Capture the cell that displays the provided text and extract its [X, Y] central coordinate. 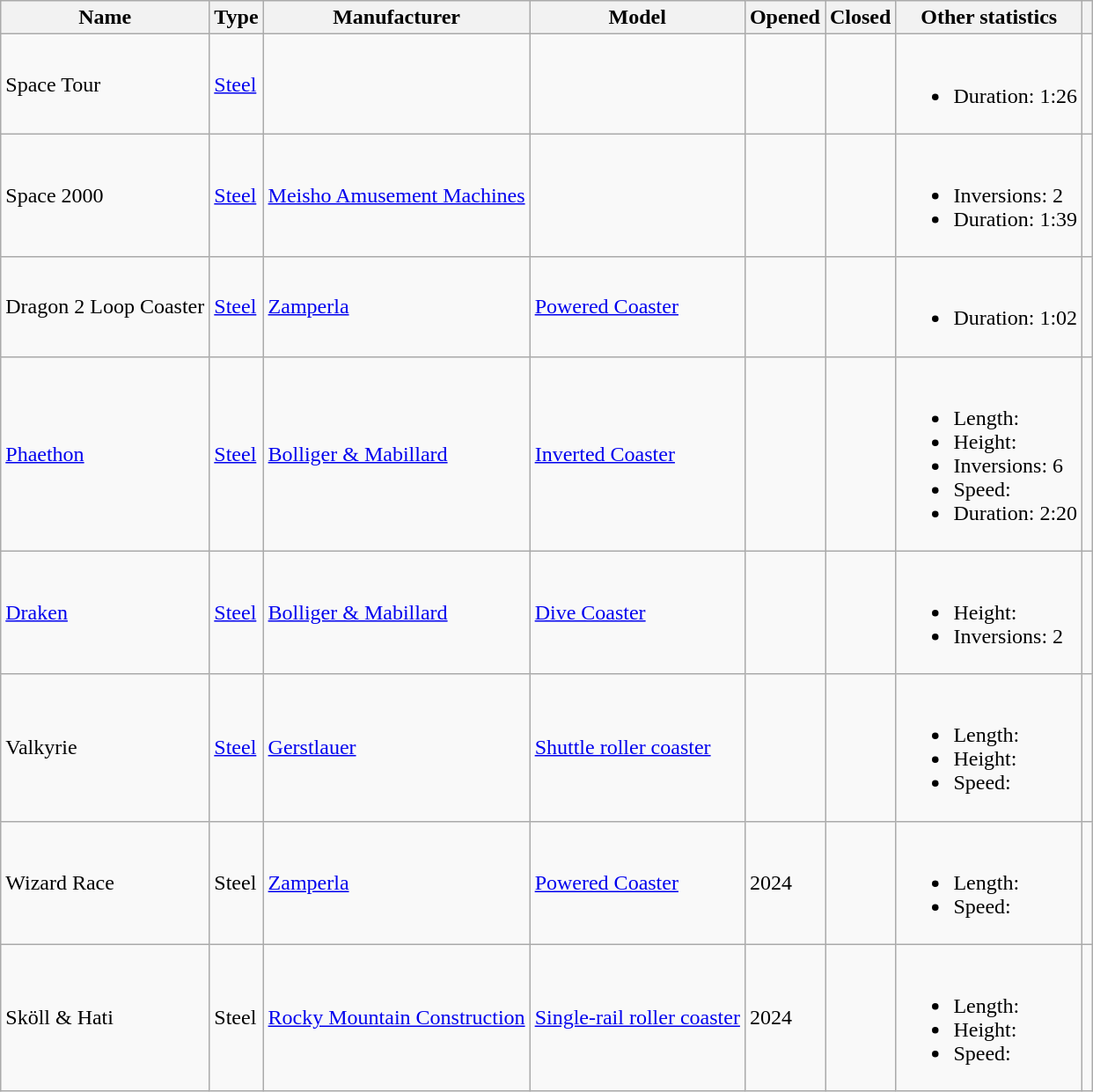
Length: Speed: [989, 883]
Sköll & Hati [106, 1017]
Model [637, 18]
Duration: 1:26 [989, 84]
Single-rail roller coaster [637, 1017]
Dive Coaster [637, 612]
Rocky Mountain Construction [396, 1017]
Duration: 1:02 [989, 306]
Meisho Amusement Machines [396, 195]
Wizard Race [106, 883]
Space 2000 [106, 195]
Draken [106, 612]
Other statistics [989, 18]
Opened [785, 18]
Valkyrie [106, 748]
Shuttle roller coaster [637, 748]
Length: Height: Inversions: 6Speed: Duration: 2:20 [989, 454]
Dragon 2 Loop Coaster [106, 306]
Phaethon [106, 454]
Space Tour [106, 84]
Height: Inversions: 2 [989, 612]
Closed [861, 18]
Type [236, 18]
Inversions: 2Duration: 1:39 [989, 195]
Manufacturer [396, 18]
Inverted Coaster [637, 454]
Gerstlauer [396, 748]
Name [106, 18]
